Search for the cell housing the specified text and yield its [x, y] center coordinate. 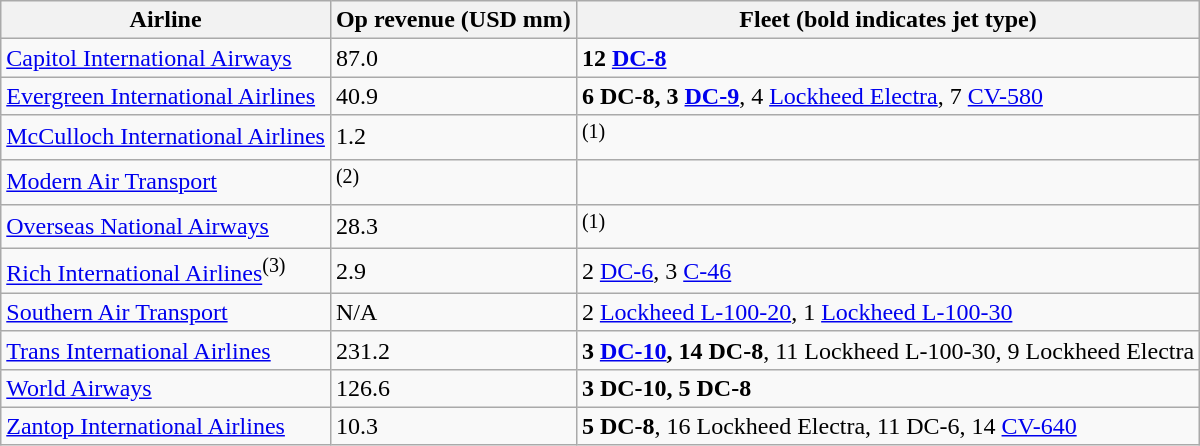
Overseas National Airways [166, 226]
Modern Air Transport [166, 182]
(2) [453, 182]
1.2 [453, 138]
10.3 [453, 426]
Southern Air Transport [166, 312]
Fleet (bold indicates jet type) [888, 20]
World Airways [166, 388]
2 Lockheed L-100-20, 1 Lockheed L-100-30 [888, 312]
12 DC-8 [888, 58]
Rich International Airlines(3) [166, 272]
6 DC-8, 3 DC-9, 4 Lockheed Electra, 7 CV-580 [888, 96]
3 DC-10, 5 DC-8 [888, 388]
5 DC-8, 16 Lockheed Electra, 11 DC-6, 14 CV-640 [888, 426]
126.6 [453, 388]
N/A [453, 312]
87.0 [453, 58]
28.3 [453, 226]
40.9 [453, 96]
Trans International Airlines [166, 350]
2.9 [453, 272]
231.2 [453, 350]
Airline [166, 20]
Zantop International Airlines [166, 426]
3 DC-10, 14 DC-8, 11 Lockheed L-100-30, 9 Lockheed Electra [888, 350]
2 DC-6, 3 C-46 [888, 272]
Evergreen International Airlines [166, 96]
Capitol International Airways [166, 58]
Op revenue (USD mm) [453, 20]
McCulloch International Airlines [166, 138]
